Find where the given text appears and provide that cell's center as (X, Y) coordinate. 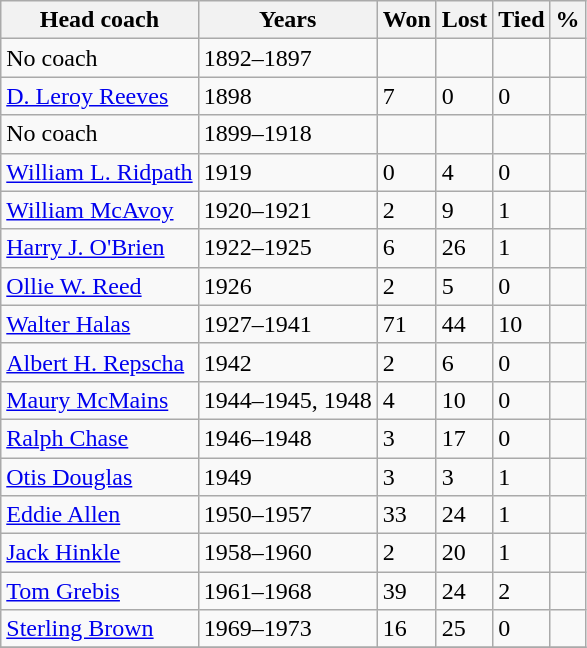
% (568, 20)
Walter Halas (100, 324)
44 (464, 324)
1898 (288, 96)
7 (406, 96)
William McAvoy (100, 210)
Ollie W. Reed (100, 286)
Won (406, 20)
1892–1897 (288, 58)
1919 (288, 172)
Harry J. O'Brien (100, 248)
9 (464, 210)
Head coach (100, 20)
D. Leroy Reeves (100, 96)
1969–1973 (288, 629)
Jack Hinkle (100, 553)
Ralph Chase (100, 438)
1926 (288, 286)
26 (464, 248)
1899–1918 (288, 134)
Tied (522, 20)
1961–1968 (288, 591)
Years (288, 20)
71 (406, 324)
Otis Douglas (100, 477)
1942 (288, 362)
1958–1960 (288, 553)
1922–1925 (288, 248)
16 (406, 629)
William L. Ridpath (100, 172)
1944–1945, 1948 (288, 400)
1946–1948 (288, 438)
1920–1921 (288, 210)
1927–1941 (288, 324)
Lost (464, 20)
5 (464, 286)
25 (464, 629)
1950–1957 (288, 515)
20 (464, 553)
Tom Grebis (100, 591)
Maury McMains (100, 400)
Albert H. Repscha (100, 362)
1949 (288, 477)
39 (406, 591)
33 (406, 515)
Eddie Allen (100, 515)
17 (464, 438)
Sterling Brown (100, 629)
